Provide the [x, y] coordinate of the cell's center where the given text is located.  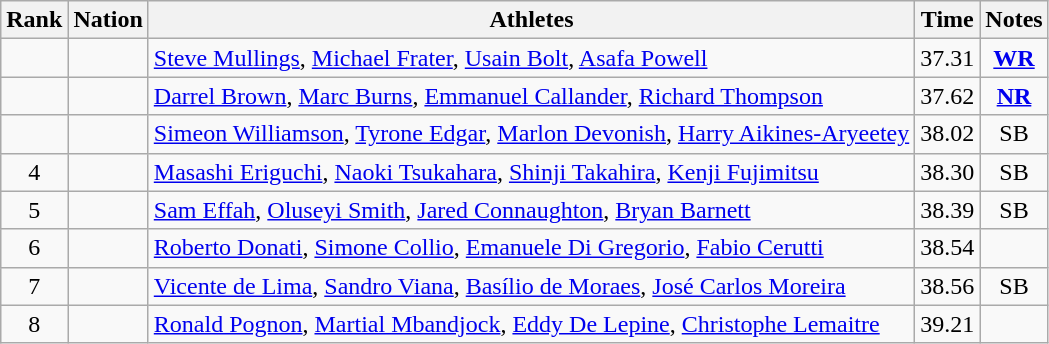
38.02 [948, 134]
Darrel Brown, Marc Burns, Emmanuel Callander, Richard Thompson [531, 96]
38.39 [948, 210]
Notes [1014, 20]
4 [34, 172]
37.62 [948, 96]
Simeon Williamson, Tyrone Edgar, Marlon Devonish, Harry Aikines-Aryeetey [531, 134]
Athletes [531, 20]
38.56 [948, 286]
37.31 [948, 58]
39.21 [948, 324]
Roberto Donati, Simone Collio, Emanuele Di Gregorio, Fabio Cerutti [531, 248]
Nation [108, 20]
WR [1014, 58]
Masashi Eriguchi, Naoki Tsukahara, Shinji Takahira, Kenji Fujimitsu [531, 172]
Steve Mullings, Michael Frater, Usain Bolt, Asafa Powell [531, 58]
5 [34, 210]
38.30 [948, 172]
Time [948, 20]
Vicente de Lima, Sandro Viana, Basílio de Moraes, José Carlos Moreira [531, 286]
8 [34, 324]
NR [1014, 96]
Rank [34, 20]
Ronald Pognon, Martial Mbandjock, Eddy De Lepine, Christophe Lemaitre [531, 324]
38.54 [948, 248]
7 [34, 286]
6 [34, 248]
Sam Effah, Oluseyi Smith, Jared Connaughton, Bryan Barnett [531, 210]
